Detect which cell encompasses the target text, then output its [x, y] center coordinate. 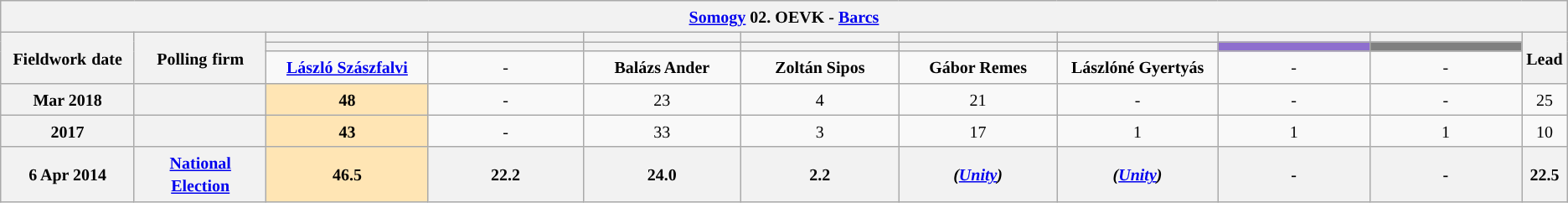
33 [662, 131]
6 Apr 2014 [68, 174]
Zoltán Sipos [821, 67]
Mar 2018 [68, 99]
3 [821, 131]
46.5 [347, 174]
23 [662, 99]
Lászlóné Gyertyás [1137, 67]
21 [978, 99]
25 [1545, 99]
Balázs Ander [662, 67]
17 [978, 131]
24.0 [662, 174]
48 [347, 99]
43 [347, 131]
22.5 [1545, 174]
2.2 [821, 174]
Lead [1545, 58]
22.2 [506, 174]
2017 [68, 131]
National Election [199, 174]
Polling firm [199, 58]
Gábor Remes [978, 67]
10 [1545, 131]
Fieldwork date [68, 58]
4 [821, 99]
László Szászfalvi [347, 67]
Somogy 02. OEVK - Barcs [784, 17]
